Locate the cell with the specified text and output its [x, y] center coordinate. 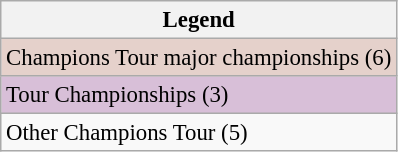
Legend [199, 20]
Other Champions Tour (5) [199, 133]
Champions Tour major championships (6) [199, 58]
Tour Championships (3) [199, 95]
